Find where the given text appears and provide that cell's center as [x, y] coordinate. 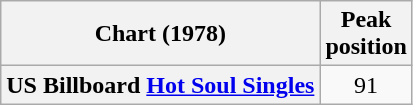
91 [366, 85]
Chart (1978) [160, 34]
US Billboard Hot Soul Singles [160, 85]
Peakposition [366, 34]
